Find where the given text appears and provide that cell's center as (x, y) coordinate. 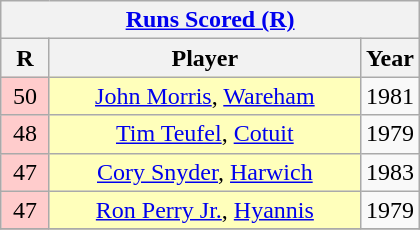
R (26, 58)
Player (204, 58)
Tim Teufel, Cotuit (204, 134)
Year (390, 58)
Runs Scored (R) (210, 20)
John Morris, Wareham (204, 96)
1981 (390, 96)
Ron Perry Jr., Hyannis (204, 210)
1983 (390, 172)
Cory Snyder, Harwich (204, 172)
48 (26, 134)
50 (26, 96)
